Output the [X, Y] coordinate of the center of the cell containing the given text.  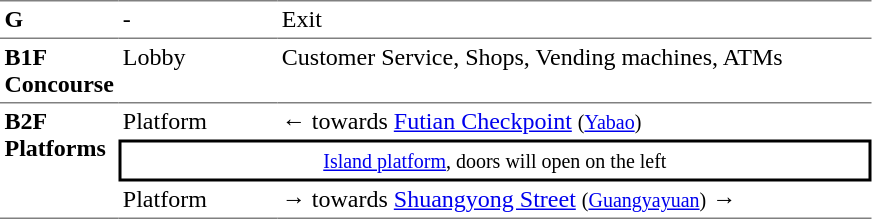
Platform [198, 122]
G [59, 19]
B1FConcourse [59, 71]
- [198, 19]
Customer Service, Shops, Vending machines, ATMs [574, 71]
Island platform, doors will open on the left [494, 161]
← towards Futian Checkpoint (Yabao) [574, 122]
Lobby [198, 71]
Exit [574, 19]
